Identify which cell holds the provided text, then report its [X, Y] central coordinate. 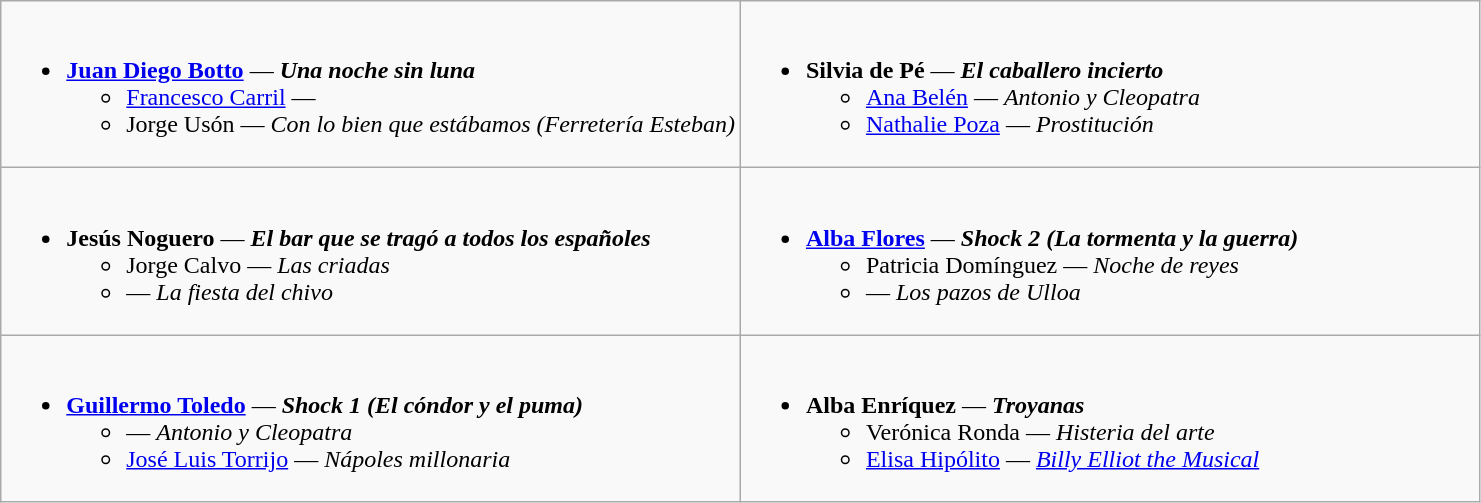
Alba Enríquez — TroyanasVerónica Ronda — Histeria del arteElisa Hipólito — Billy Elliot the Musical [1110, 418]
Juan Diego Botto — Una noche sin lunaFrancesco Carril — Jorge Usón — Con lo bien que estábamos (Ferretería Esteban) [371, 84]
Jesús Noguero — El bar que se tragó a todos los españolesJorge Calvo — Las criadas — La fiesta del chivo [371, 252]
Silvia de Pé — El caballero inciertoAna Belén — Antonio y CleopatraNathalie Poza — Prostitución [1110, 84]
Guillermo Toledo — Shock 1 (El cóndor y el puma) — Antonio y CleopatraJosé Luis Torrijo — Nápoles millonaria [371, 418]
Alba Flores — Shock 2 (La tormenta y la guerra)Patricia Domínguez — Noche de reyes — Los pazos de Ulloa [1110, 252]
